Return [X, Y] of the center of cell containing provided text 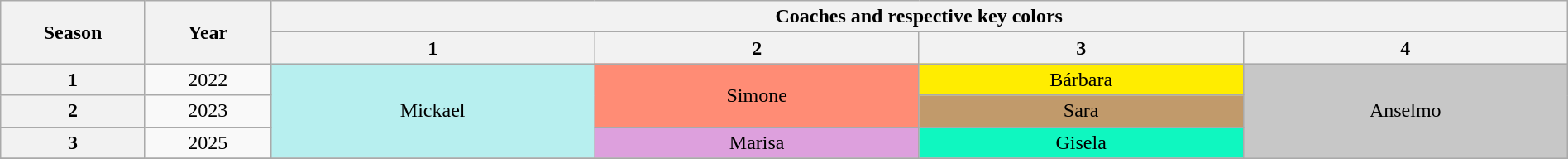
Simone [757, 95]
Mickael [433, 111]
Season [73, 32]
2023 [208, 111]
2022 [208, 79]
Anselmo [1405, 111]
4 [1405, 48]
Bárbara [1081, 79]
Gisela [1081, 142]
Year [208, 32]
Sara [1081, 111]
2025 [208, 142]
Marisa [757, 142]
Coaches and respective key colors [919, 17]
